Search for the cell housing the specified text and yield its (x, y) center coordinate. 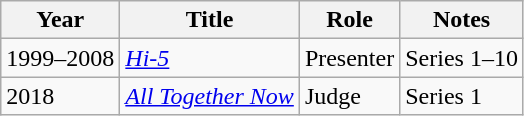
Presenter (349, 58)
1999–2008 (60, 58)
Series 1–10 (462, 58)
Series 1 (462, 96)
Judge (349, 96)
Notes (462, 20)
Year (60, 20)
Hi-5 (210, 58)
Role (349, 20)
Title (210, 20)
All Together Now (210, 96)
2018 (60, 96)
